From the cell containing the given text, extract its center point as [X, Y] coordinate. 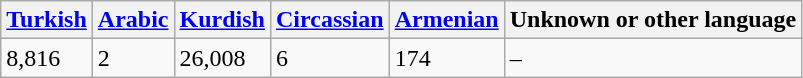
8,816 [47, 58]
26,008 [222, 58]
Armenian [446, 20]
Arabic [133, 20]
Turkish [47, 20]
Kurdish [222, 20]
6 [330, 58]
Unknown or other language [653, 20]
2 [133, 58]
174 [446, 58]
– [653, 58]
Circassian [330, 20]
